Find where the given text appears and provide that cell's center as [x, y] coordinate. 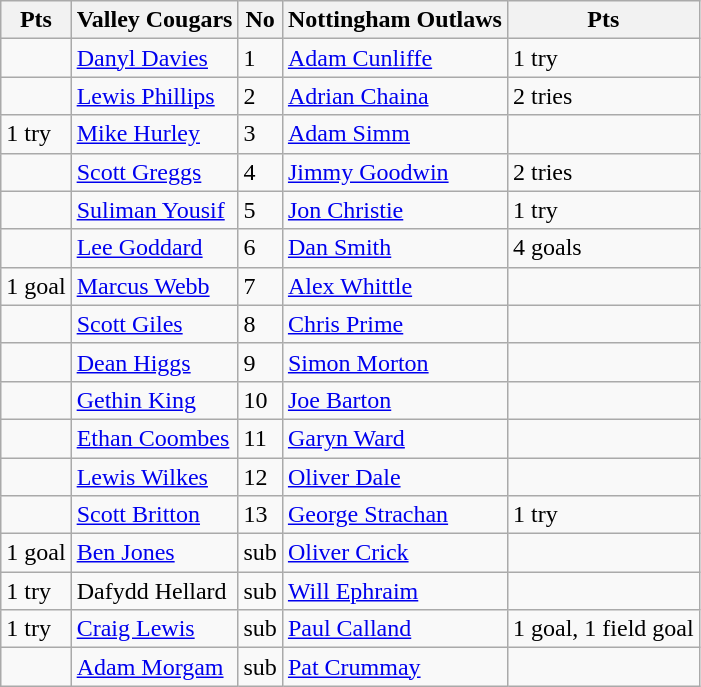
5 [260, 210]
6 [260, 248]
Paul Calland [394, 629]
Craig Lewis [154, 629]
Dan Smith [394, 248]
Scott Greggs [154, 172]
13 [260, 515]
Chris Prime [394, 324]
9 [260, 362]
Adam Cunliffe [394, 58]
Dafydd Hellard [154, 591]
Suliman Yousif [154, 210]
Will Ephraim [394, 591]
Lewis Wilkes [154, 477]
4 goals [603, 248]
4 [260, 172]
1 goal, 1 field goal [603, 629]
2 [260, 96]
Gethin King [154, 400]
Alex Whittle [394, 286]
Lewis Phillips [154, 96]
1 [260, 58]
Adam Simm [394, 134]
George Strachan [394, 515]
Lee Goddard [154, 248]
Danyl Davies [154, 58]
Simon Morton [394, 362]
Jon Christie [394, 210]
Dean Higgs [154, 362]
Ben Jones [154, 553]
No [260, 20]
Mike Hurley [154, 134]
Joe Barton [394, 400]
Scott Britton [154, 515]
Jimmy Goodwin [394, 172]
7 [260, 286]
Adam Morgam [154, 667]
Adrian Chaina [394, 96]
Oliver Dale [394, 477]
Nottingham Outlaws [394, 20]
11 [260, 438]
Scott Giles [154, 324]
Marcus Webb [154, 286]
Ethan Coombes [154, 438]
3 [260, 134]
12 [260, 477]
Oliver Crick [394, 553]
8 [260, 324]
Pat Crummay [394, 667]
Garyn Ward [394, 438]
Valley Cougars [154, 20]
10 [260, 400]
